Search for the cell housing the specified text and yield its [X, Y] center coordinate. 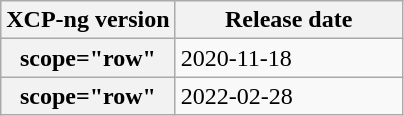
2022-02-28 [288, 96]
2020-11-18 [288, 58]
XCP-ng version [88, 20]
Release date [288, 20]
